From the cell containing the given text, extract its center point as (X, Y) coordinate. 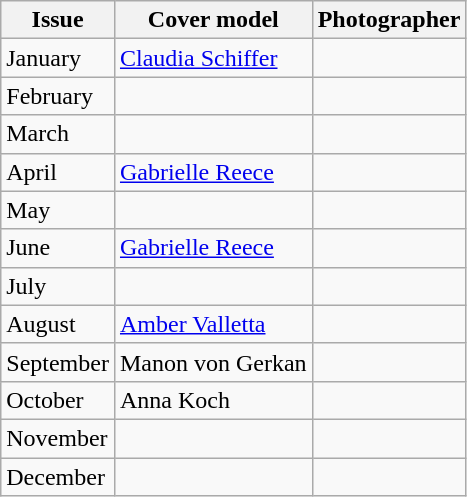
Claudia Schiffer (213, 58)
April (58, 172)
March (58, 134)
July (58, 286)
August (58, 324)
May (58, 210)
Amber Valletta (213, 324)
December (58, 477)
Manon von Gerkan (213, 362)
Cover model (213, 20)
February (58, 96)
Photographer (389, 20)
October (58, 400)
January (58, 58)
Anna Koch (213, 400)
June (58, 248)
September (58, 362)
Issue (58, 20)
November (58, 438)
